Return the [x, y] coordinate for the center point of the cell that contains the specified text.  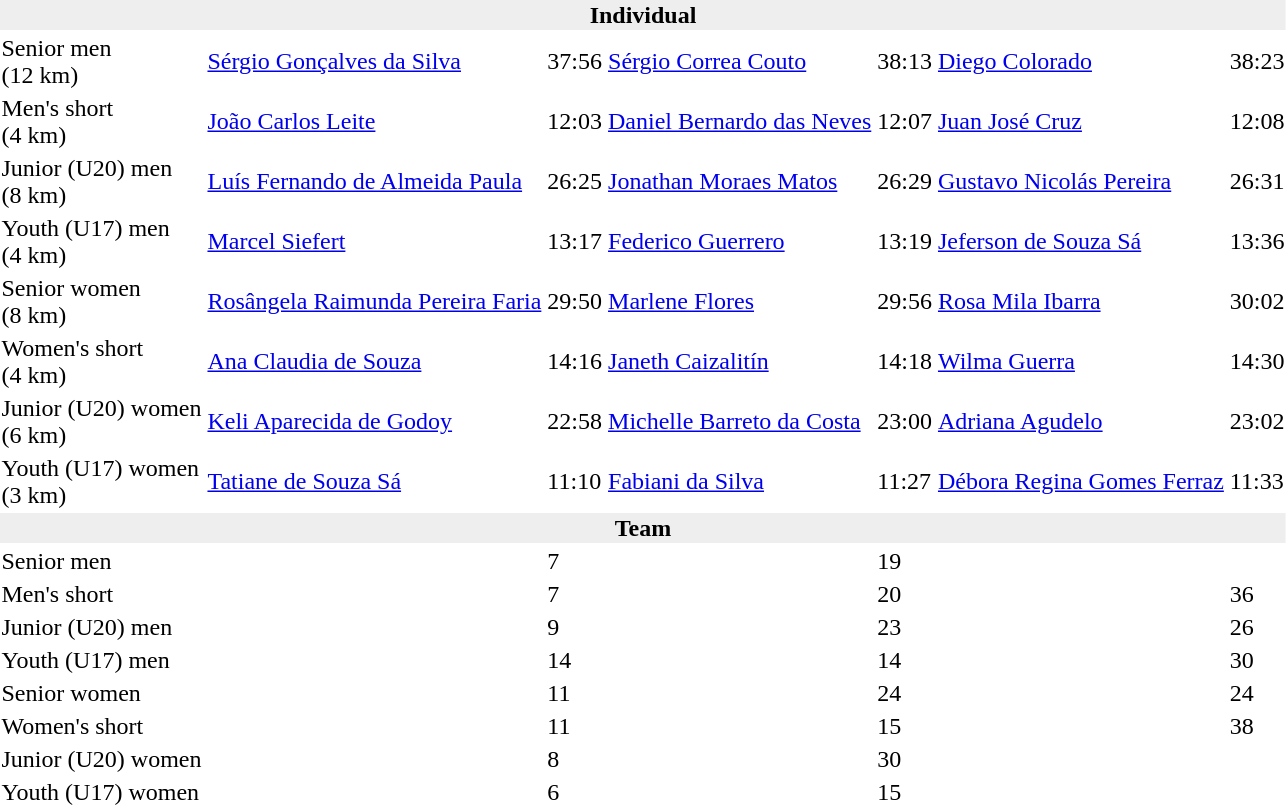
29:50 [575, 302]
26:31 [1257, 182]
Wilma Guerra [1080, 362]
Team [643, 528]
13:17 [575, 242]
14:30 [1257, 362]
37:56 [575, 62]
Senior women [102, 693]
12:07 [905, 122]
Youth (U17) men [102, 660]
Youth (U17) men(4 km) [102, 242]
Marcel Siefert [374, 242]
Junior (U20) women [102, 759]
Débora Regina Gomes Ferraz [1080, 482]
14:16 [575, 362]
9 [575, 627]
38:23 [1257, 62]
Women's short [102, 726]
Men's short(4 km) [102, 122]
29:56 [905, 302]
Fabiani da Silva [740, 482]
13:19 [905, 242]
12:03 [575, 122]
11:10 [575, 482]
Youth (U17) women(3 km) [102, 482]
Tatiane de Souza Sá [374, 482]
26:29 [905, 182]
Sérgio Gonçalves da Silva [374, 62]
Rosa Mila Ibarra [1080, 302]
22:58 [575, 422]
13:36 [1257, 242]
Marlene Flores [740, 302]
8 [575, 759]
Adriana Agudelo [1080, 422]
Jeferson de Souza Sá [1080, 242]
30:02 [1257, 302]
Individual [643, 15]
Junior (U20) women(6 km) [102, 422]
15 [905, 726]
Juan José Cruz [1080, 122]
Daniel Bernardo das Neves [740, 122]
26:25 [575, 182]
Rosângela Raimunda Pereira Faria [374, 302]
20 [905, 594]
Junior (U20) men [102, 627]
26 [1257, 627]
12:08 [1257, 122]
38 [1257, 726]
João Carlos Leite [374, 122]
Women's short(4 km) [102, 362]
Keli Aparecida de Godoy [374, 422]
Ana Claudia de Souza [374, 362]
Gustavo Nicolás Pereira [1080, 182]
14:18 [905, 362]
38:13 [905, 62]
Luís Fernando de Almeida Paula [374, 182]
11:27 [905, 482]
Men's short [102, 594]
23:00 [905, 422]
Senior men(12 km) [102, 62]
Diego Colorado [1080, 62]
19 [905, 561]
Junior (U20) men(8 km) [102, 182]
23 [905, 627]
Senior women(8 km) [102, 302]
Federico Guerrero [740, 242]
Michelle Barreto da Costa [740, 422]
Sérgio Correa Couto [740, 62]
23:02 [1257, 422]
11:33 [1257, 482]
Senior men [102, 561]
36 [1257, 594]
Jonathan Moraes Matos [740, 182]
Janeth Caizalitín [740, 362]
